Find where the given text appears and provide that cell's center as (X, Y) coordinate. 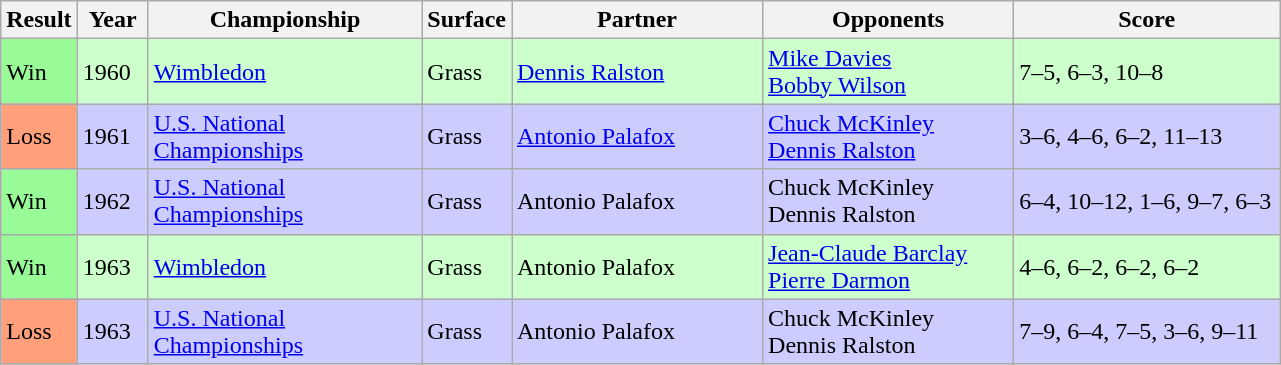
Opponents (888, 20)
1961 (112, 136)
Year (112, 20)
Surface (467, 20)
3–6, 4–6, 6–2, 11–13 (1147, 136)
Partner (638, 20)
7–9, 6–4, 7–5, 3–6, 9–11 (1147, 332)
1962 (112, 202)
Result (39, 20)
Score (1147, 20)
4–6, 6–2, 6–2, 6–2 (1147, 266)
Mike Davies Bobby Wilson (888, 72)
Championship (285, 20)
7–5, 6–3, 10–8 (1147, 72)
1960 (112, 72)
Dennis Ralston (638, 72)
Jean-Claude Barclay Pierre Darmon (888, 266)
6–4, 10–12, 1–6, 9–7, 6–3 (1147, 202)
